Identify which cell holds the provided text, then report its (x, y) central coordinate. 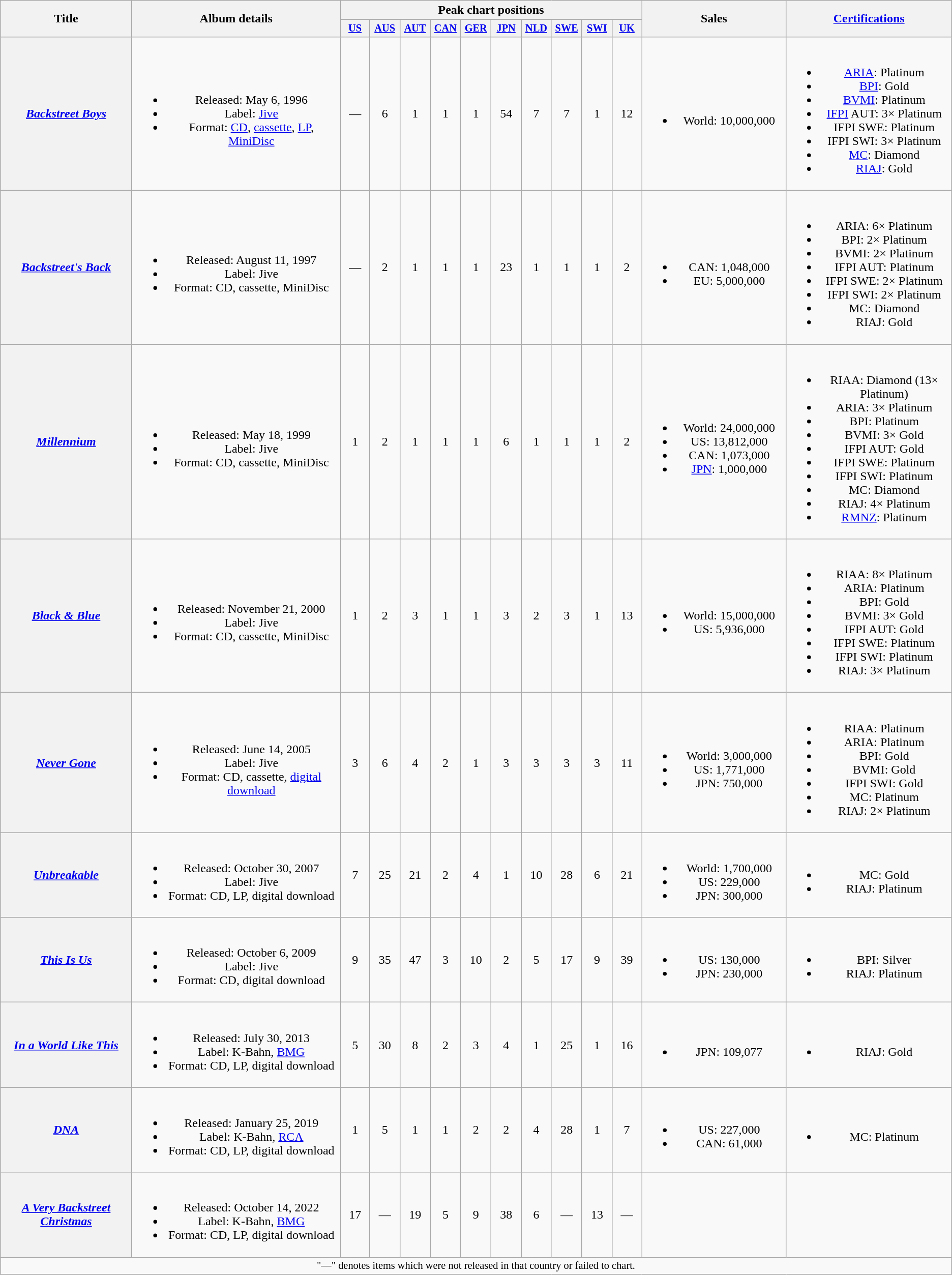
Unbreakable (66, 875)
US: 130,000JPN: 230,000 (714, 960)
ARIA: PlatinumBPI: GoldBVMI: PlatinumIFPI AUT: 3× PlatinumIFPI SWE: PlatinumIFPI SWI: 3× PlatinumMC: DiamondRIAJ: Gold (869, 113)
38 (507, 1214)
30 (384, 1045)
World: 1,700,000US: 229,000JPN: 300,000 (714, 875)
35 (384, 960)
Black & Blue (66, 616)
US (355, 28)
RIAJ: Gold (869, 1045)
Title (66, 19)
"—" denotes items which were not released in that country or failed to chart. (476, 1266)
Released: January 25, 2019Label: K-Bahn, RCAFormat: CD, LP, digital download (236, 1130)
World: 24,000,000US: 13,812,000CAN: 1,073,000JPN: 1,000,000 (714, 441)
47 (415, 960)
DNA (66, 1130)
Released: August 11, 1997Label: JiveFormat: CD, cassette, MiniDisc (236, 268)
Backstreet Boys (66, 113)
Certifications (869, 19)
Millennium (66, 441)
In a World Like This (66, 1045)
CAN (445, 28)
Released: May 6, 1996Label: JiveFormat: CD, cassette, LP, MiniDisc (236, 113)
Released: October 6, 2009Label: JiveFormat: CD, digital download (236, 960)
RIAA: PlatinumARIA: PlatinumBPI: GoldBVMI: GoldIFPI SWI: GoldMC: PlatinumRIAJ: 2× Platinum (869, 763)
Peak chart positions (491, 10)
16 (627, 1045)
19 (415, 1214)
MC: GoldRIAJ: Platinum (869, 875)
A Very Backstreet Christmas (66, 1214)
Released: May 18, 1999Label: JiveFormat: CD, cassette, MiniDisc (236, 441)
US: 227,000CAN: 61,000 (714, 1130)
Sales (714, 19)
8 (415, 1045)
SWI (597, 28)
Never Gone (66, 763)
ARIA: 6× PlatinumBPI: 2× PlatinumBVMI: 2× PlatinumIFPI AUT: PlatinumIFPI SWE: 2× PlatinumIFPI SWI: 2× PlatinumMC: DiamondRIAJ: Gold (869, 268)
BPI: SilverRIAJ: Platinum (869, 960)
NLD (537, 28)
12 (627, 113)
Released: November 21, 2000Label: JiveFormat: CD, cassette, MiniDisc (236, 616)
JPN (507, 28)
Released: July 30, 2013Label: K-Bahn, BMGFormat: CD, LP, digital download (236, 1045)
UK (627, 28)
Released: October 14, 2022Label: K-Bahn, BMGFormat: CD, LP, digital download (236, 1214)
AUT (415, 28)
Album details (236, 19)
AUS (384, 28)
23 (507, 268)
GER (476, 28)
Backstreet's Back (66, 268)
World: 3,000,000US: 1,771,000JPN: 750,000 (714, 763)
Released: October 30, 2007Label: JiveFormat: CD, LP, digital download (236, 875)
World: 15,000,000US: 5,936,000 (714, 616)
SWE (567, 28)
JPN: 109,077 (714, 1045)
MC: Platinum (869, 1130)
RIAA: 8× PlatinumARIA: PlatinumBPI: GoldBVMI: 3× GoldIFPI AUT: GoldIFPI SWE: PlatinumIFPI SWI: PlatinumRIAJ: 3× Platinum (869, 616)
CAN: 1,048,000EU: 5,000,000 (714, 268)
11 (627, 763)
54 (507, 113)
This Is Us (66, 960)
Released: June 14, 2005Label: JiveFormat: CD, cassette, digital download (236, 763)
World: 10,000,000 (714, 113)
39 (627, 960)
